Scan for the cell matching the given text and deliver its (x, y) coordinate at center. 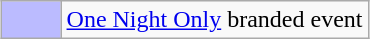
One Night Only branded event (214, 20)
